Search for the cell housing the specified text and yield its (x, y) center coordinate. 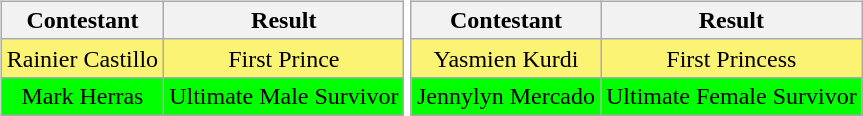
Ultimate Female Survivor (731, 96)
Jennylyn Mercado (506, 96)
Ultimate Male Survivor (284, 96)
First Princess (731, 58)
Mark Herras (82, 96)
First Prince (284, 58)
Yasmien Kurdi (506, 58)
Rainier Castillo (82, 58)
